Locate the cell with the specified text and output its (X, Y) center coordinate. 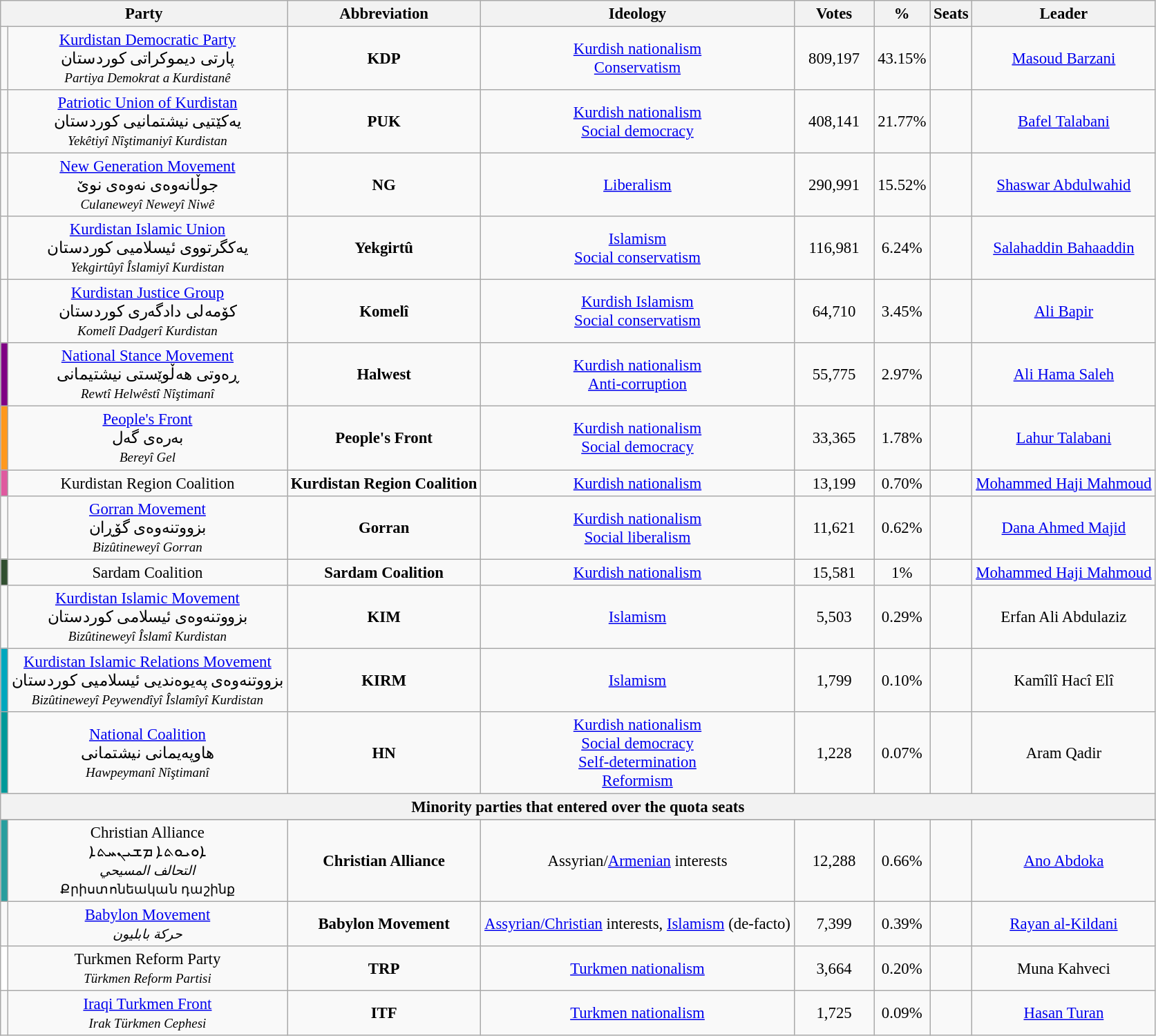
Muna Kahveci (1064, 969)
0.20% (902, 969)
KIM (384, 616)
1.78% (902, 438)
Salahaddin Bahaaddin (1064, 248)
People's Front (384, 438)
0.62% (902, 527)
Bafel Talabani (1064, 122)
Kurdish nationalismSocial democracySelf-determinationReformism (638, 753)
KDP (384, 59)
Ideology (638, 14)
Patriotic Union of Kurdistanیەکێتیی نیشتمانیی کوردستانYekêtiyî Nîştimaniyî Kurdistan (147, 122)
Christian Allianceܐܘܝܘܬܐ ܡܫܝܢܚܬܐالتحالف المسيحيՔրիստոնեական դաշինք (147, 861)
PUK (384, 122)
290,991 (834, 185)
11,621 (834, 527)
Iraqi Turkmen FrontIrak Türkmen Cephesi (147, 1013)
21.77% (902, 122)
5,503 (834, 616)
Gorran (384, 527)
Christian Alliance (384, 861)
Kamîlî Hacî Elî (1064, 680)
Kurdistan Democratic Partyپارتی دیموکراتی کوردستانPartiya Demokrat a Kurdistanê (147, 59)
Kurdish nationalismConservatism (638, 59)
Gorran Movementبزووتنەوەی گۆڕانBizûtineweyî Gorran (147, 527)
Seats (951, 14)
13,199 (834, 483)
15.52% (902, 185)
% (902, 14)
Aram Qadir (1064, 753)
Ali Hama Saleh (1064, 375)
0.66% (902, 861)
Yekgirtû (384, 248)
Ali Bapir (1064, 312)
Ano Abdoka (1064, 861)
1,799 (834, 680)
Party (144, 14)
0.29% (902, 616)
Kurdistan Islamic Unionیەکگرتووی ئیسلامیی کوردستانYekgirtûyî Îslamiyî Kurdistan (147, 248)
1,725 (834, 1013)
43.15% (902, 59)
64,710 (834, 312)
0.39% (902, 923)
Kurdish nationalismAnti-corruption (638, 375)
1,228 (834, 753)
Babylon Movementحركة بابليون (147, 923)
0.07% (902, 753)
Halwest (384, 375)
15,581 (834, 572)
Dana Ahmed Majid (1064, 527)
1% (902, 572)
NG (384, 185)
Kurdistan Islamic Movementبزووتنەوەی ئیسلامی کوردستانBizûtineweyî Îslamî Kurdistan (147, 616)
Shaswar Abdulwahid (1064, 185)
116,981 (834, 248)
Erfan Ali Abdulaziz (1064, 616)
Liberalism (638, 185)
2.97% (902, 375)
Masoud Barzani (1064, 59)
IslamismSocial conservatism (638, 248)
408,141 (834, 122)
Kurdistan Islamic Relations Movementبزووتنەوەی پەیوەندیی ئیسلامیی کوردستانBizûtineweyî Peywendîyî Îslamîyî Kurdistan (147, 680)
Assyrian/Armenian interests (638, 861)
Assyrian/Christian interests, Islamism (de-facto) (638, 923)
Hasan Turan (1064, 1013)
People's Frontبەرەی گەلBereyî Gel (147, 438)
Lahur Talabani (1064, 438)
National Coalitionھاوپەیمانی نیشتمانیHawpeymanî Nîştimanî (147, 753)
National Stance Movementڕەوتی هەڵوێستی نیشتیمانیRewtî Helwêstî Nîştimanî (147, 375)
Kurdistan Justice Groupکۆمه‌لی دادگەری کوردستانKomelî Dadgerî Kurdistan (147, 312)
Votes (834, 14)
55,775 (834, 375)
Minority parties that entered over the quota seats (578, 807)
7,399 (834, 923)
809,197 (834, 59)
0.70% (902, 483)
Turkmen Reform PartyTürkmen Reform Partisi (147, 969)
0.10% (902, 680)
TRP (384, 969)
ITF (384, 1013)
Komelî (384, 312)
0.09% (902, 1013)
3.45% (902, 312)
HN (384, 753)
Leader (1064, 14)
Abbreviation (384, 14)
Rayan al-Kildani (1064, 923)
Kurdish IslamismSocial conservatism (638, 312)
New Generation Movementجوڵانه‌وه‌ی نه‌وه‌ی نوێCulaneweyî Neweyî Niwê (147, 185)
Babylon Movement (384, 923)
6.24% (902, 248)
33,365 (834, 438)
3,664 (834, 969)
KIRM (384, 680)
Kurdish nationalismSocial liberalism (638, 527)
12,288 (834, 861)
